Scan for the cell matching the given text and deliver its (X, Y) coordinate at center. 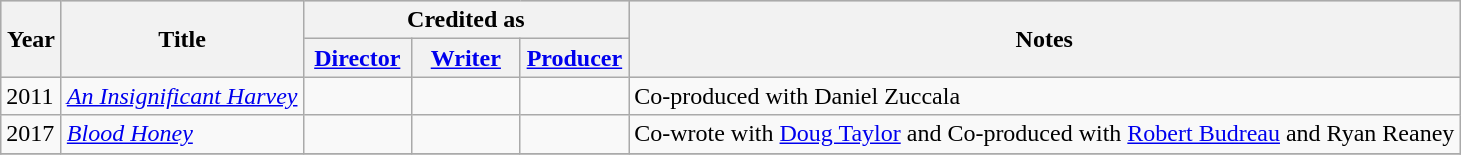
Co-produced with Daniel Zuccala (1044, 96)
Blood Honey (182, 134)
Title (182, 39)
Co-wrote with Doug Taylor and Co-produced with Robert Budreau and Ryan Reaney (1044, 134)
2017 (32, 134)
Writer (466, 58)
Credited as (466, 20)
Notes (1044, 39)
An Insignificant Harvey (182, 96)
Year (32, 39)
Producer (574, 58)
2011 (32, 96)
Director (358, 58)
